Find where the given text appears and provide that cell's center as [x, y] coordinate. 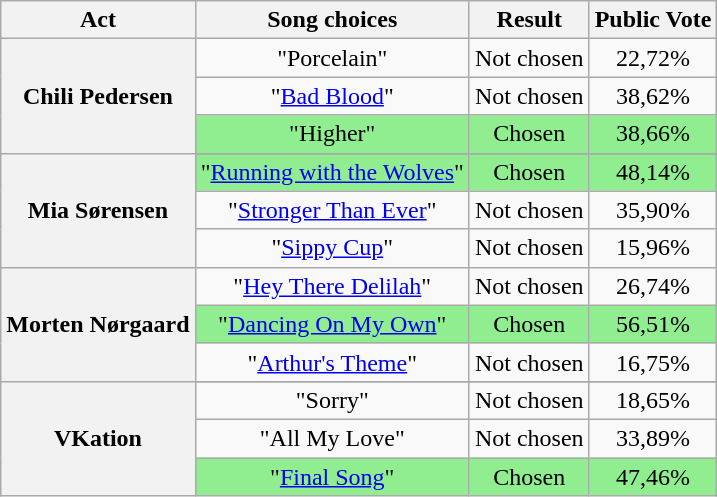
"Stronger Than Ever" [332, 210]
"Arthur's Theme" [332, 362]
56,51% [653, 324]
"Final Song" [332, 477]
"Dancing On My Own" [332, 324]
"All My Love" [332, 438]
26,74% [653, 286]
Morten Nørgaard [98, 324]
18,65% [653, 400]
"Porcelain" [332, 58]
15,96% [653, 248]
38,66% [653, 134]
38,62% [653, 96]
Mia Sørensen [98, 210]
Public Vote [653, 20]
47,46% [653, 477]
16,75% [653, 362]
"Bad Blood" [332, 96]
"Hey There Delilah" [332, 286]
Chili Pedersen [98, 96]
33,89% [653, 438]
"Running with the Wolves" [332, 172]
35,90% [653, 210]
"Sippy Cup" [332, 248]
VKation [98, 438]
Song choices [332, 20]
"Sorry" [332, 400]
48,14% [653, 172]
Act [98, 20]
22,72% [653, 58]
"Higher" [332, 134]
Result [529, 20]
